From the cell containing the given text, extract its center point as (x, y) coordinate. 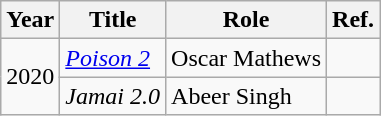
Poison 2 (113, 58)
Role (246, 20)
Oscar Mathews (246, 58)
Title (113, 20)
Abeer Singh (246, 96)
Jamai 2.0 (113, 96)
Year (30, 20)
Ref. (354, 20)
2020 (30, 77)
